Extract the [X, Y] coordinate from the center of the cell holding the provided text.  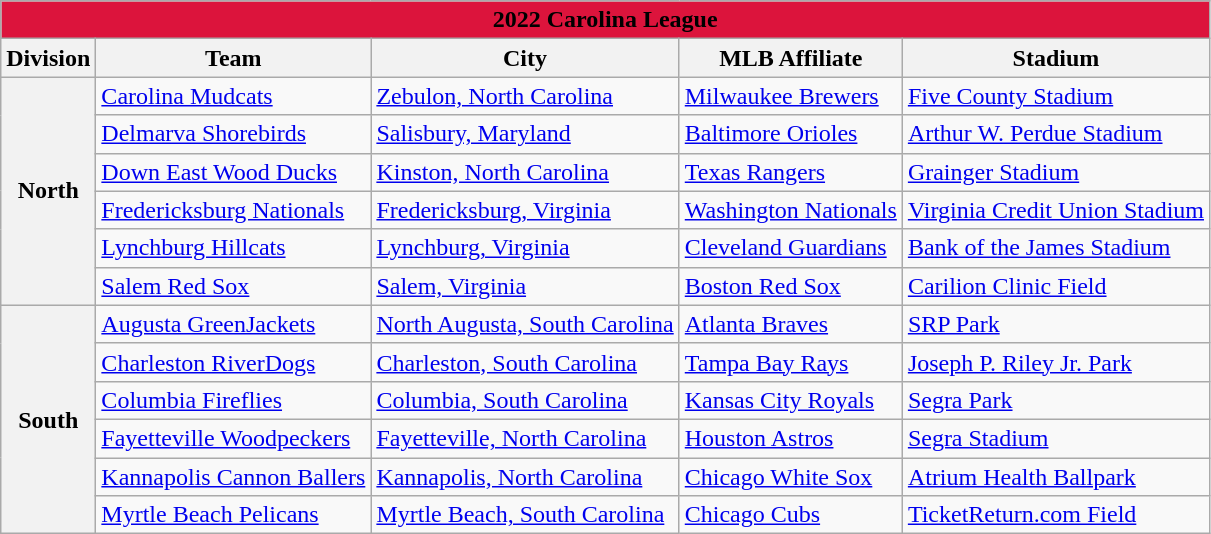
Kinston, North Carolina [525, 172]
Kansas City Royals [790, 400]
Milwaukee Brewers [790, 96]
Lynchburg, Virginia [525, 248]
Carolina Mudcats [234, 96]
City [525, 58]
Atlanta Braves [790, 324]
Arthur W. Perdue Stadium [1056, 134]
Stadium [1056, 58]
Atrium Health Ballpark [1056, 477]
Columbia, South Carolina [525, 400]
Tampa Bay Rays [790, 362]
Segra Park [1056, 400]
Virginia Credit Union Stadium [1056, 210]
Fayetteville, North Carolina [525, 438]
Chicago Cubs [790, 515]
Houston Astros [790, 438]
Baltimore Orioles [790, 134]
Team [234, 58]
Salisbury, Maryland [525, 134]
Five County Stadium [1056, 96]
Fredericksburg, Virginia [525, 210]
Segra Stadium [1056, 438]
Delmarva Shorebirds [234, 134]
Salem Red Sox [234, 286]
North [48, 191]
Charleston RiverDogs [234, 362]
Bank of the James Stadium [1056, 248]
Fayetteville Woodpeckers [234, 438]
MLB Affiliate [790, 58]
Grainger Stadium [1056, 172]
Boston Red Sox [790, 286]
South [48, 419]
Myrtle Beach Pelicans [234, 515]
Washington Nationals [790, 210]
Joseph P. Riley Jr. Park [1056, 362]
Texas Rangers [790, 172]
Down East Wood Ducks [234, 172]
Kannapolis, North Carolina [525, 477]
Augusta GreenJackets [234, 324]
Fredericksburg Nationals [234, 210]
Charleston, South Carolina [525, 362]
Carilion Clinic Field [1056, 286]
TicketReturn.com Field [1056, 515]
Cleveland Guardians [790, 248]
Myrtle Beach, South Carolina [525, 515]
Salem, Virginia [525, 286]
Lynchburg Hillcats [234, 248]
2022 Carolina League [606, 20]
North Augusta, South Carolina [525, 324]
Division [48, 58]
Chicago White Sox [790, 477]
Columbia Fireflies [234, 400]
Kannapolis Cannon Ballers [234, 477]
SRP Park [1056, 324]
Zebulon, North Carolina [525, 96]
